Find where the given text appears and provide that cell's center as [X, Y] coordinate. 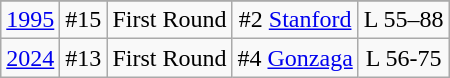
#4 Gonzaga [295, 58]
2024 [30, 58]
L 56-75 [404, 58]
L 55–88 [404, 20]
#15 [84, 20]
#13 [84, 58]
1995 [30, 20]
#2 Stanford [295, 20]
